Pinpoint the cell where the given text exists, returning its [x, y] midpoint coordinate. 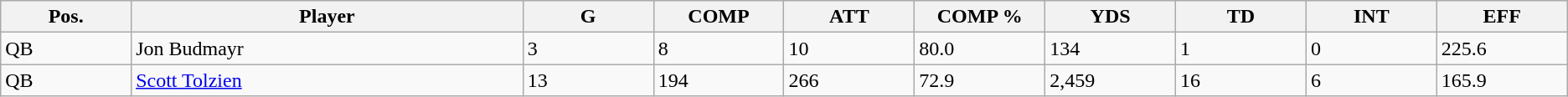
COMP % [980, 17]
2,459 [1111, 80]
Scott Tolzien [328, 80]
3 [588, 48]
165.9 [1502, 80]
EFF [1502, 17]
TD [1241, 17]
72.9 [980, 80]
Player [328, 17]
ATT [849, 17]
194 [719, 80]
COMP [719, 17]
134 [1111, 48]
8 [719, 48]
13 [588, 80]
1 [1241, 48]
80.0 [980, 48]
G [588, 17]
16 [1241, 80]
266 [849, 80]
10 [849, 48]
Pos. [66, 17]
INT [1371, 17]
YDS [1111, 17]
225.6 [1502, 48]
Jon Budmayr [328, 48]
6 [1371, 80]
0 [1371, 48]
